For the text-containing cell, return its midpoint in (X, Y) coordinate format. 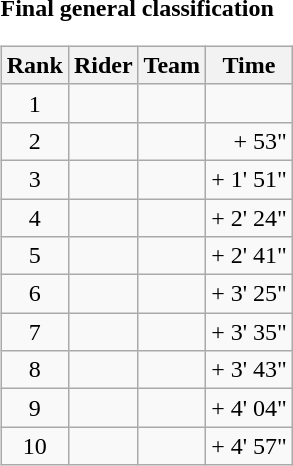
+ 3' 35" (250, 332)
+ 4' 04" (250, 408)
Rank (34, 65)
4 (34, 217)
Time (250, 65)
2 (34, 141)
6 (34, 294)
8 (34, 370)
1 (34, 103)
+ 3' 43" (250, 370)
9 (34, 408)
+ 2' 24" (250, 217)
+ 4' 57" (250, 446)
7 (34, 332)
5 (34, 256)
Team (172, 65)
10 (34, 446)
+ 1' 51" (250, 179)
Rider (103, 65)
3 (34, 179)
+ 53" (250, 141)
+ 2' 41" (250, 256)
+ 3' 25" (250, 294)
